Return (X, Y) of the center of cell containing provided text 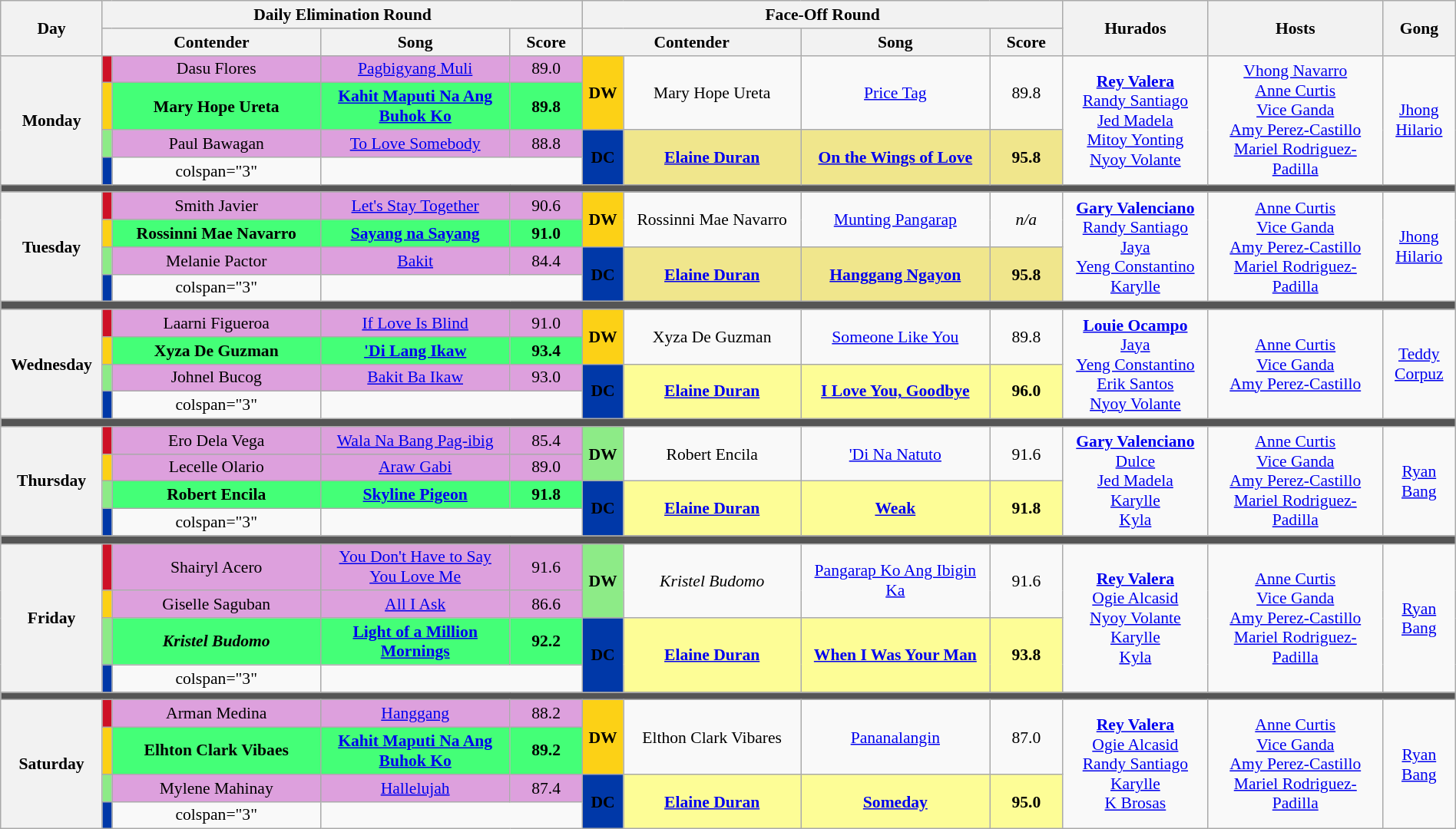
I Love You, Goodbye (895, 391)
Elhton Clark Vibaes (217, 751)
Gong (1419, 28)
Shairyl Acero (217, 566)
96.0 (1026, 391)
Rey ValeraRandy SantiagoJed MadelaMitoy YontingNyoy Volante (1135, 120)
Arman Medina (217, 714)
92.2 (547, 642)
To Love Somebody (415, 144)
Melanie Pactor (217, 261)
Rey ValeraOgie AlcasidNyoy VolanteKarylleKyla (1135, 618)
Hurados (1135, 28)
All I Ask (415, 605)
90.6 (547, 206)
Anne CurtisVice GandaAmy Perez-Castillo (1295, 364)
Friday (52, 618)
'Di Na Natuto (895, 454)
Paul Bawagan (217, 144)
You Don't Have to Say You Love Me (415, 566)
Daily Elimination Round (342, 15)
If Love Is Blind (415, 323)
Munting Pangarap (895, 220)
93.0 (547, 378)
Rey ValeraOgie AlcasidRandy SantiagoKarylleK Brosas (1135, 765)
Gary ValencianoRandy SantiagoJayaYeng ConstantinoKarylle (1135, 247)
'Di Lang Ikaw (415, 351)
Lecelle Olario (217, 467)
89.2 (547, 751)
Hanggang (415, 714)
Tuesday (52, 247)
Elthon Clark Vibares (713, 737)
85.4 (547, 441)
Pangarap Ko Ang Ibigin Ka (895, 580)
Bakit Ba Ikaw (415, 378)
Someday (895, 801)
Let's Stay Together (415, 206)
Weak (895, 508)
Light of a Million Mornings (415, 642)
Sayang na Sayang (415, 233)
87.4 (547, 788)
Dasu Flores (217, 69)
Hallelujah (415, 788)
Laarni Figueroa (217, 323)
Smith Javier (217, 206)
Price Tag (895, 92)
Pananalangin (895, 737)
88.8 (547, 144)
Vhong NavarroAnne CurtisVice GandaAmy Perez-CastilloMariel Rodriguez-Padilla (1295, 120)
86.6 (547, 605)
Day (52, 28)
Pagbigyang Muli (415, 69)
Gary ValencianoDulceJed MadelaKarylleKyla (1135, 481)
Teddy Corpuz (1419, 364)
Ero Dela Vega (217, 441)
88.2 (547, 714)
84.4 (547, 261)
n/a (1026, 220)
On the Wings of Love (895, 157)
Wednesday (52, 364)
When I Was Your Man (895, 656)
Face-Off Round (823, 15)
Louie OcampoJayaYeng ConstantinoErik SantosNyoy Volante (1135, 364)
Wala Na Bang Pag-ibig (415, 441)
Mylene Mahinay (217, 788)
93.8 (1026, 656)
87.0 (1026, 737)
Monday (52, 120)
Thursday (52, 481)
Araw Gabi (415, 467)
Hanggang Ngayon (895, 275)
Someone Like You (895, 336)
Saturday (52, 765)
Bakit (415, 261)
Johnel Bucog (217, 378)
Skyline Pigeon (415, 495)
Giselle Saguban (217, 605)
95.0 (1026, 801)
93.4 (547, 351)
Hosts (1295, 28)
